Find where the given text appears and provide that cell's center as (x, y) coordinate. 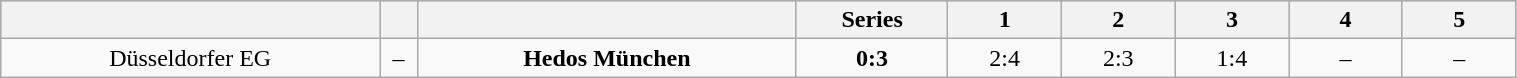
Series (872, 20)
1 (1005, 20)
3 (1232, 20)
5 (1459, 20)
Hedos München (606, 58)
0:3 (872, 58)
Düsseldorfer EG (190, 58)
4 (1346, 20)
2 (1118, 20)
1:4 (1232, 58)
2:4 (1005, 58)
2:3 (1118, 58)
